Pinpoint the cell where the given text exists, returning its (X, Y) midpoint coordinate. 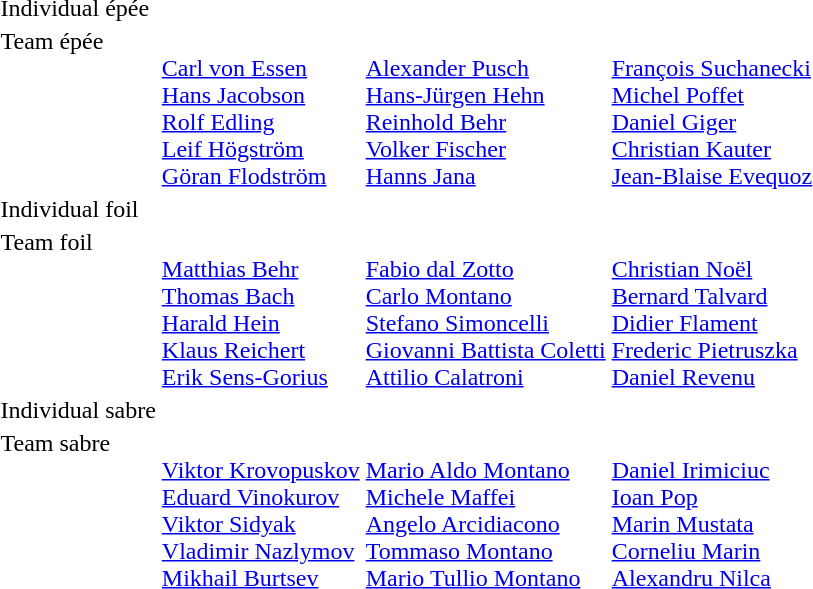
Carl von EssenHans JacobsonRolf EdlingLeif HögströmGöran Flodström (260, 108)
Matthias BehrThomas BachHarald HeinKlaus ReichertErik Sens-Gorius (260, 310)
Alexander PuschHans-Jürgen HehnReinhold BehrVolker FischerHanns Jana (486, 108)
Fabio dal ZottoCarlo MontanoStefano SimoncelliGiovanni Battista ColettiAttilio Calatroni (486, 310)
